Identify which cell holds the provided text, then report its [X, Y] central coordinate. 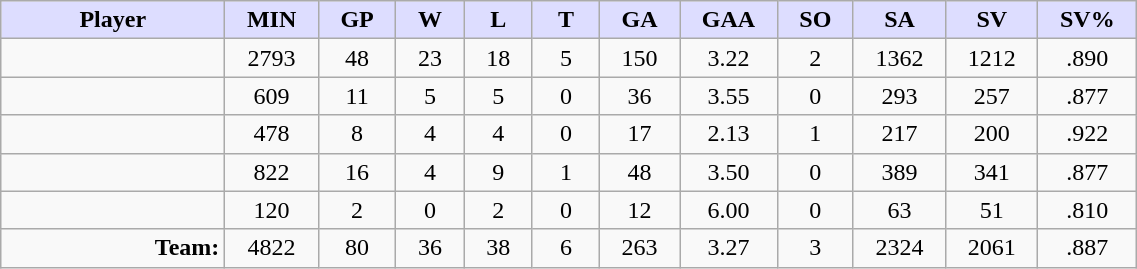
GP [357, 20]
263 [640, 248]
SV% [1088, 20]
2324 [899, 248]
11 [357, 96]
.922 [1088, 134]
12 [640, 210]
Player [113, 20]
W [430, 20]
80 [357, 248]
217 [899, 134]
1362 [899, 58]
257 [992, 96]
23 [430, 58]
3.22 [729, 58]
16 [357, 172]
18 [498, 58]
T [566, 20]
6 [566, 248]
MIN [272, 20]
2793 [272, 58]
8 [357, 134]
.810 [1088, 210]
2061 [992, 248]
200 [992, 134]
609 [272, 96]
341 [992, 172]
38 [498, 248]
120 [272, 210]
GAA [729, 20]
3.27 [729, 248]
2.13 [729, 134]
Team: [113, 248]
SA [899, 20]
822 [272, 172]
9 [498, 172]
478 [272, 134]
3.50 [729, 172]
L [498, 20]
SO [815, 20]
293 [899, 96]
GA [640, 20]
SV [992, 20]
3 [815, 248]
6.00 [729, 210]
1212 [992, 58]
63 [899, 210]
51 [992, 210]
389 [899, 172]
.890 [1088, 58]
4822 [272, 248]
150 [640, 58]
3.55 [729, 96]
17 [640, 134]
.887 [1088, 248]
